Provide the (X, Y) coordinate of the cell's center where the given text is located.  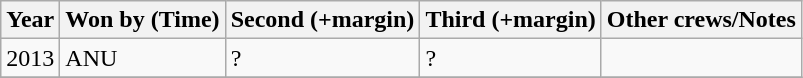
Second (+margin) (322, 20)
Third (+margin) (510, 20)
Won by (Time) (142, 20)
Year (30, 20)
ANU (142, 58)
2013 (30, 58)
Other crews/Notes (701, 20)
